Scan for the cell matching the given text and deliver its (X, Y) coordinate at center. 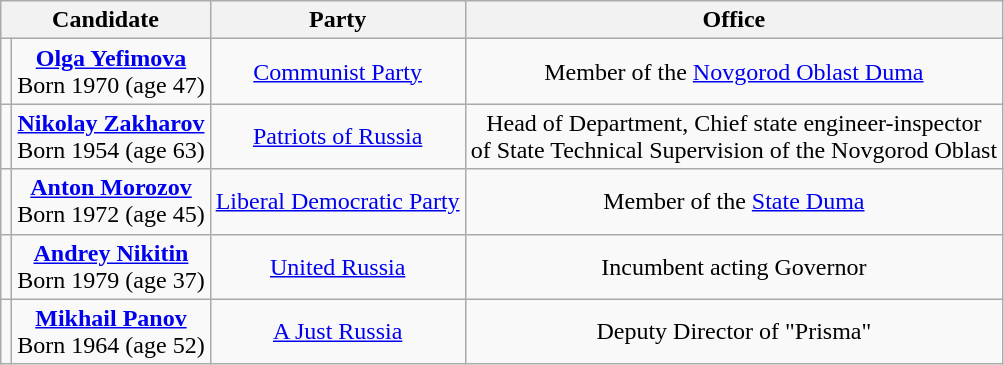
Olga YefimovaBorn 1970 (age 47) (111, 72)
Head of Department, Chief state engineer-inspectorof State Technical Supervision of the Novgorod Oblast (734, 136)
Office (734, 20)
Party (338, 20)
A Just Russia (338, 332)
Incumbent acting Governor (734, 266)
Member of the State Duma (734, 202)
Communist Party (338, 72)
Deputy Director of "Prisma" (734, 332)
Liberal Democratic Party (338, 202)
Mikhail PanovBorn 1964 (age 52) (111, 332)
Patriots of Russia (338, 136)
Anton MorozovBorn 1972 (age 45) (111, 202)
Nikolay ZakharovBorn 1954 (age 63) (111, 136)
Member of the Novgorod Oblast Duma (734, 72)
United Russia (338, 266)
Candidate (106, 20)
Andrey NikitinBorn 1979 (age 37) (111, 266)
